Find where the given text appears and provide that cell's center as (X, Y) coordinate. 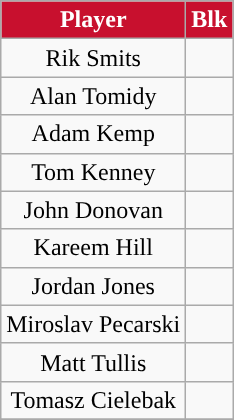
Tom Kenney (94, 172)
Rik Smits (94, 58)
Alan Tomidy (94, 96)
Adam Kemp (94, 134)
Player (94, 20)
Kareem Hill (94, 248)
Jordan Jones (94, 286)
Tomasz Cielebak (94, 400)
Blk (210, 20)
Miroslav Pecarski (94, 324)
John Donovan (94, 210)
Matt Tullis (94, 362)
